Search for the cell housing the specified text and yield its (x, y) center coordinate. 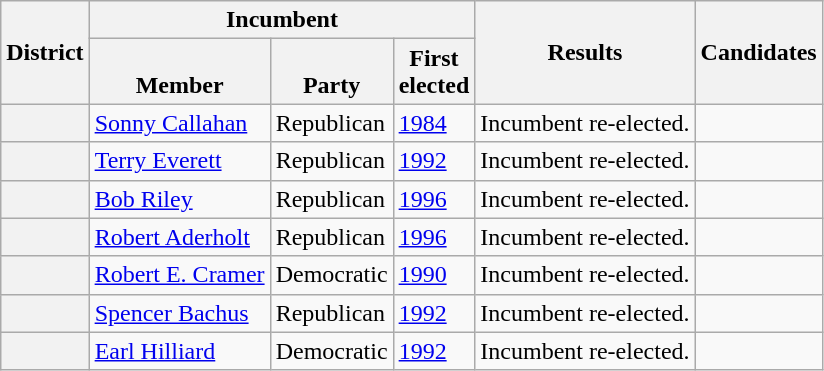
Bob Riley (180, 199)
Member (180, 72)
Results (585, 52)
Incumbent (282, 20)
Party (332, 72)
Sonny Callahan (180, 123)
1984 (434, 123)
Robert Aderholt (180, 237)
Spencer Bachus (180, 313)
Robert E. Cramer (180, 275)
District (45, 52)
Firstelected (434, 72)
Earl Hilliard (180, 351)
1990 (434, 275)
Candidates (758, 52)
Terry Everett (180, 161)
